Find where the given text appears and provide that cell's center as [x, y] coordinate. 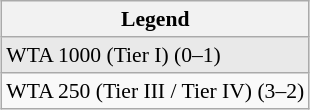
WTA 1000 (Tier I) (0–1) [155, 55]
WTA 250 (Tier III / Tier IV) (3–2) [155, 91]
Legend [155, 19]
